Provide the [x, y] coordinate of the cell's center where the given text is located.  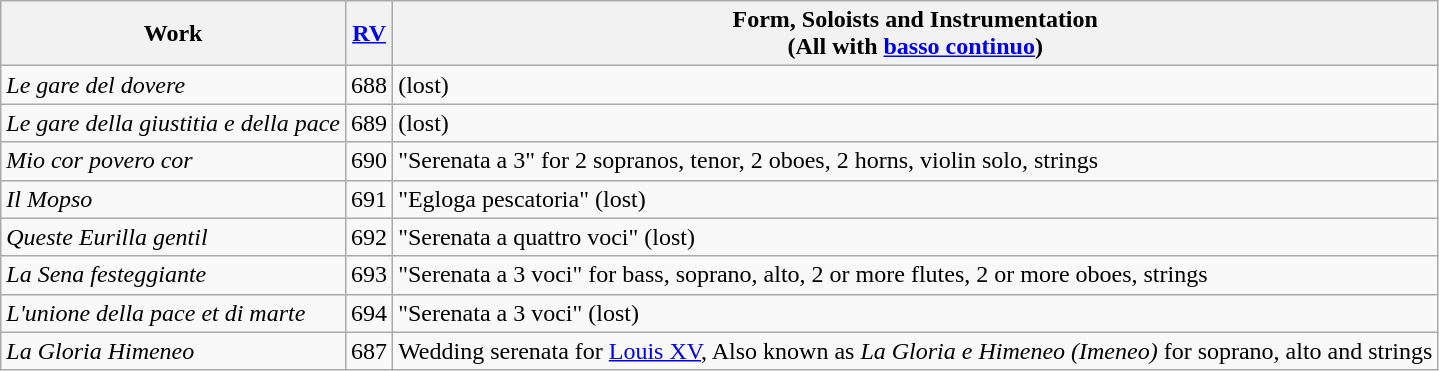
L'unione della pace et di marte [174, 313]
Form, Soloists and Instrumentation(All with basso continuo) [916, 34]
"Serenata a 3 voci" (lost) [916, 313]
Le gare del dovere [174, 85]
Mio cor povero cor [174, 161]
"Serenata a 3" for 2 sopranos, tenor, 2 oboes, 2 horns, violin solo, strings [916, 161]
Work [174, 34]
La Sena festeggiante [174, 275]
691 [370, 199]
"Serenata a 3 voci" for bass, soprano, alto, 2 or more flutes, 2 or more oboes, strings [916, 275]
693 [370, 275]
Wedding serenata for Louis XV, Also known as La Gloria e Himeneo (Imeneo) for soprano, alto and strings [916, 351]
La Gloria Himeneo [174, 351]
RV [370, 34]
"Egloga pescatoria" (lost) [916, 199]
694 [370, 313]
687 [370, 351]
688 [370, 85]
"Serenata a quattro voci" (lost) [916, 237]
690 [370, 161]
689 [370, 123]
Il Mopso [174, 199]
Queste Eurilla gentil [174, 237]
692 [370, 237]
Le gare della giustitia e della pace [174, 123]
